Provide the [x, y] coordinate of the cell's center where the given text is located.  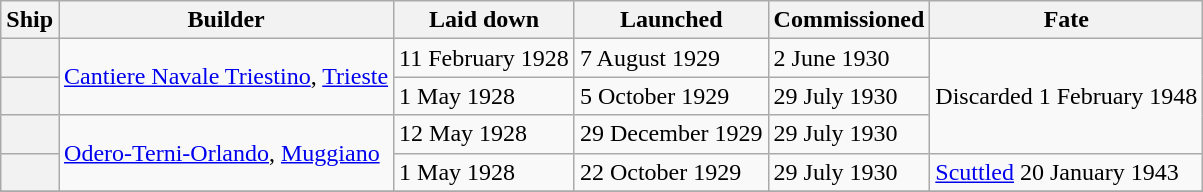
11 February 1928 [484, 58]
2 June 1930 [849, 58]
7 August 1929 [671, 58]
Laid down [484, 20]
Scuttled 20 January 1943 [1066, 172]
Commissioned [849, 20]
Discarded 1 February 1948 [1066, 96]
22 October 1929 [671, 172]
29 December 1929 [671, 134]
Ship [30, 20]
Odero-Terni-Orlando, Muggiano [226, 153]
Builder [226, 20]
Fate [1066, 20]
Cantiere Navale Triestino, Trieste [226, 77]
Launched [671, 20]
5 October 1929 [671, 96]
12 May 1928 [484, 134]
